Provide the [X, Y] coordinate of the cell's center where the given text is located.  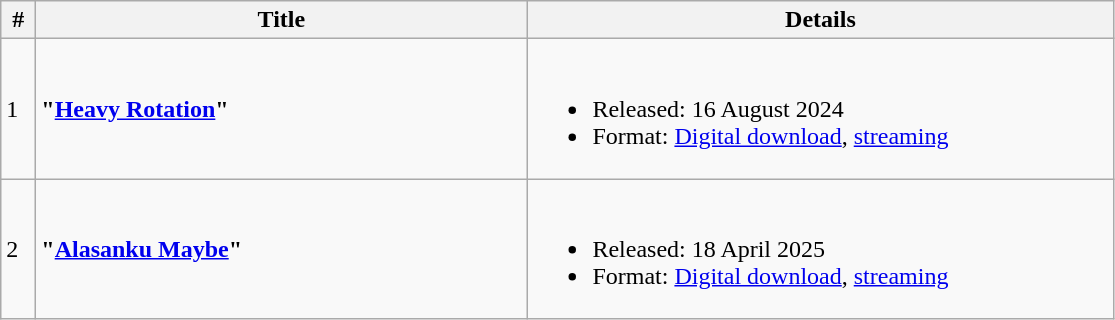
1 [18, 109]
"Alasanku Maybe" [282, 249]
2 [18, 249]
Released: 18 April 2025Format: Digital download, streaming [820, 249]
Title [282, 20]
"Heavy Rotation" [282, 109]
Details [820, 20]
# [18, 20]
Released: 16 August 2024Format: Digital download, streaming [820, 109]
